From the cell containing the given text, extract its center point as (X, Y) coordinate. 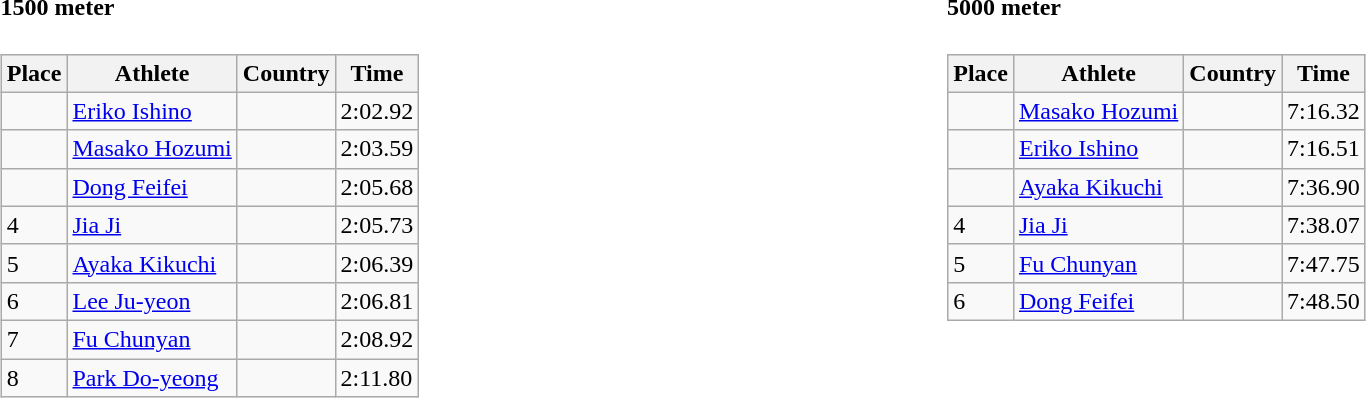
2:11.80 (377, 378)
2:06.81 (377, 301)
2:05.68 (377, 187)
7:38.07 (1324, 225)
Lee Ju-yeon (152, 301)
7:48.50 (1324, 301)
2:06.39 (377, 263)
7 (34, 339)
7:16.32 (1324, 111)
7:47.75 (1324, 263)
2:02.92 (377, 111)
Park Do-yeong (152, 378)
7:36.90 (1324, 187)
8 (34, 378)
7:16.51 (1324, 149)
2:08.92 (377, 339)
2:03.59 (377, 149)
2:05.73 (377, 225)
